Locate the cell with the specified text and output its (x, y) center coordinate. 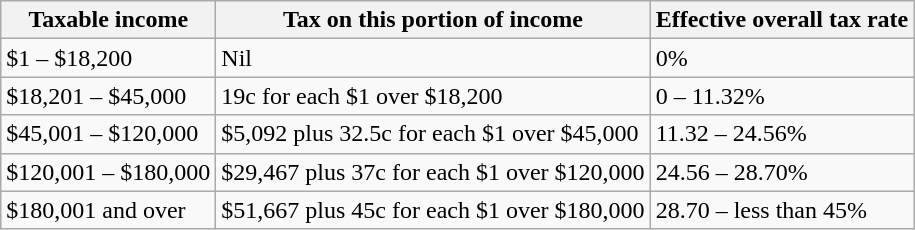
Effective overall tax rate (782, 20)
$45,001 – $120,000 (108, 134)
$29,467 plus 37c for each $1 over $120,000 (433, 172)
19c for each $1 over $18,200 (433, 96)
0% (782, 58)
Tax on this portion of income (433, 20)
Taxable income (108, 20)
Nil (433, 58)
$51,667 plus 45c for each $1 over $180,000 (433, 210)
11.32 – 24.56% (782, 134)
28.70 – less than 45% (782, 210)
$1 – $18,200 (108, 58)
$5,092 plus 32.5c for each $1 over $45,000 (433, 134)
$120,001 – $180,000 (108, 172)
0 – 11.32% (782, 96)
$18,201 – $45,000 (108, 96)
24.56 – 28.70% (782, 172)
$180,001 and over (108, 210)
